Find where the given text appears and provide that cell's center as [X, Y] coordinate. 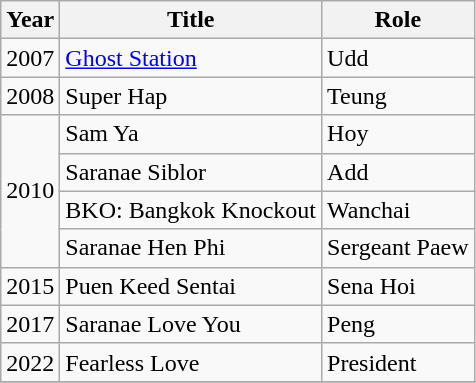
BKO: Bangkok Knockout [191, 210]
Title [191, 20]
Wanchai [398, 210]
Role [398, 20]
2007 [30, 58]
Fearless Love [191, 362]
Year [30, 20]
Add [398, 172]
2017 [30, 324]
Ghost Station [191, 58]
Hoy [398, 134]
President [398, 362]
Puen Keed Sentai [191, 286]
Peng [398, 324]
Saranae Love You [191, 324]
Udd [398, 58]
Saranae Siblor [191, 172]
2015 [30, 286]
2010 [30, 191]
Sam Ya [191, 134]
Sena Hoi [398, 286]
Teung [398, 96]
Sergeant Paew [398, 248]
2022 [30, 362]
Saranae Hen Phi [191, 248]
2008 [30, 96]
Super Hap [191, 96]
